Return [X, Y] of the center of cell containing provided text 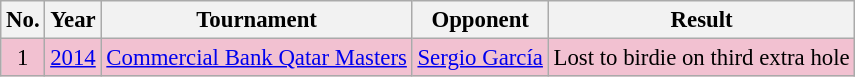
Result [702, 20]
Tournament [256, 20]
Commercial Bank Qatar Masters [256, 58]
1 [23, 58]
No. [23, 20]
Year [73, 20]
Lost to birdie on third extra hole [702, 58]
Opponent [480, 20]
2014 [73, 58]
Sergio García [480, 58]
